Capture the cell that displays the provided text and extract its (x, y) central coordinate. 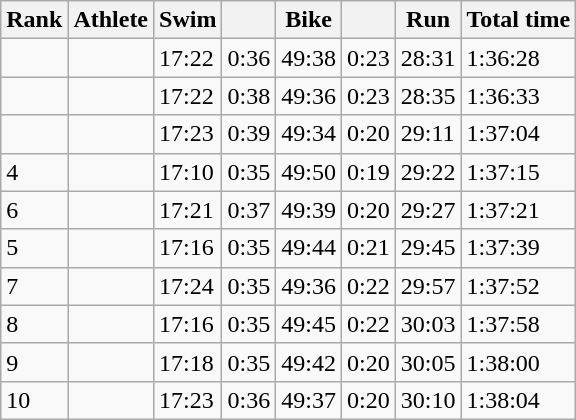
49:42 (309, 362)
29:11 (428, 134)
29:45 (428, 248)
0:19 (368, 172)
6 (34, 210)
8 (34, 324)
7 (34, 286)
0:38 (249, 96)
17:21 (188, 210)
49:50 (309, 172)
Rank (34, 20)
30:03 (428, 324)
1:37:39 (518, 248)
49:37 (309, 400)
28:35 (428, 96)
1:37:58 (518, 324)
Athlete (111, 20)
28:31 (428, 58)
17:18 (188, 362)
1:37:52 (518, 286)
0:21 (368, 248)
0:37 (249, 210)
10 (34, 400)
30:05 (428, 362)
49:34 (309, 134)
9 (34, 362)
29:27 (428, 210)
Total time (518, 20)
1:37:15 (518, 172)
1:37:04 (518, 134)
Run (428, 20)
Swim (188, 20)
49:38 (309, 58)
5 (34, 248)
4 (34, 172)
29:57 (428, 286)
29:22 (428, 172)
30:10 (428, 400)
1:38:04 (518, 400)
49:44 (309, 248)
0:39 (249, 134)
1:37:21 (518, 210)
17:24 (188, 286)
1:38:00 (518, 362)
49:39 (309, 210)
17:10 (188, 172)
Bike (309, 20)
49:45 (309, 324)
1:36:28 (518, 58)
1:36:33 (518, 96)
